Pinpoint the cell where the given text exists, returning its [x, y] midpoint coordinate. 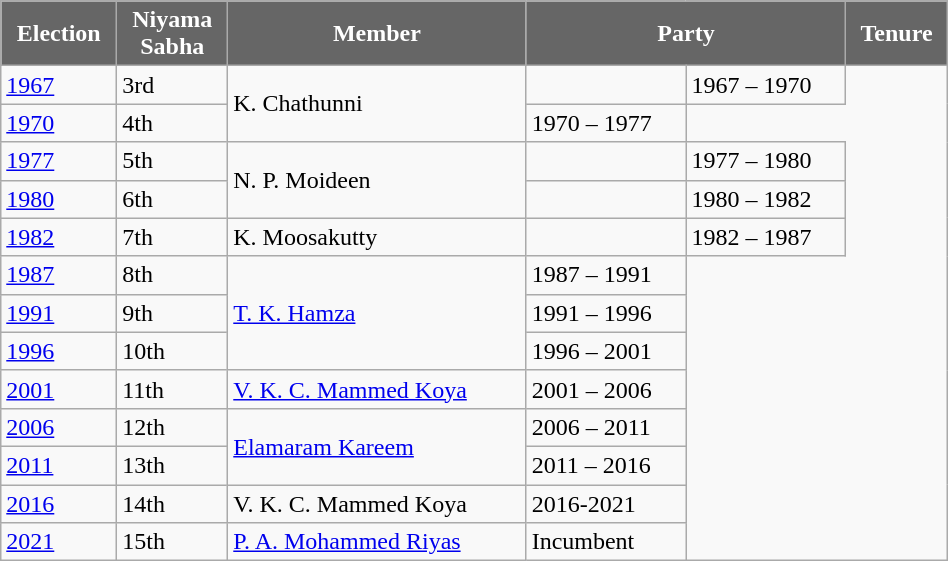
Party [686, 34]
14th [172, 503]
9th [172, 313]
1996 – 2001 [606, 351]
1970 – 1977 [606, 123]
1967 – 1970 [766, 85]
6th [172, 199]
N. P. Moideen [377, 180]
13th [172, 465]
1991 – 1996 [606, 313]
2011 [59, 465]
1980 [59, 199]
1982 – 1987 [766, 237]
5th [172, 161]
3rd [172, 85]
2001 [59, 389]
T. K. Hamza [377, 313]
1987 – 1991 [606, 275]
1967 [59, 85]
2001 – 2006 [606, 389]
4th [172, 123]
Elamaram Kareem [377, 446]
Incumbent [606, 542]
2021 [59, 542]
1982 [59, 237]
2016-2021 [606, 503]
1996 [59, 351]
NiyamaSabha [172, 34]
2016 [59, 503]
K. Moosakutty [377, 237]
P. A. Mohammed Riyas [377, 542]
2006 [59, 427]
1980 – 1982 [766, 199]
1970 [59, 123]
K. Chathunni [377, 104]
11th [172, 389]
1987 [59, 275]
Member [377, 34]
8th [172, 275]
12th [172, 427]
15th [172, 542]
Tenure [896, 34]
2006 – 2011 [606, 427]
7th [172, 237]
Election [59, 34]
1991 [59, 313]
1977 [59, 161]
10th [172, 351]
2011 – 2016 [606, 465]
1977 – 1980 [766, 161]
